Output the [X, Y] coordinate of the center of the cell containing the given text.  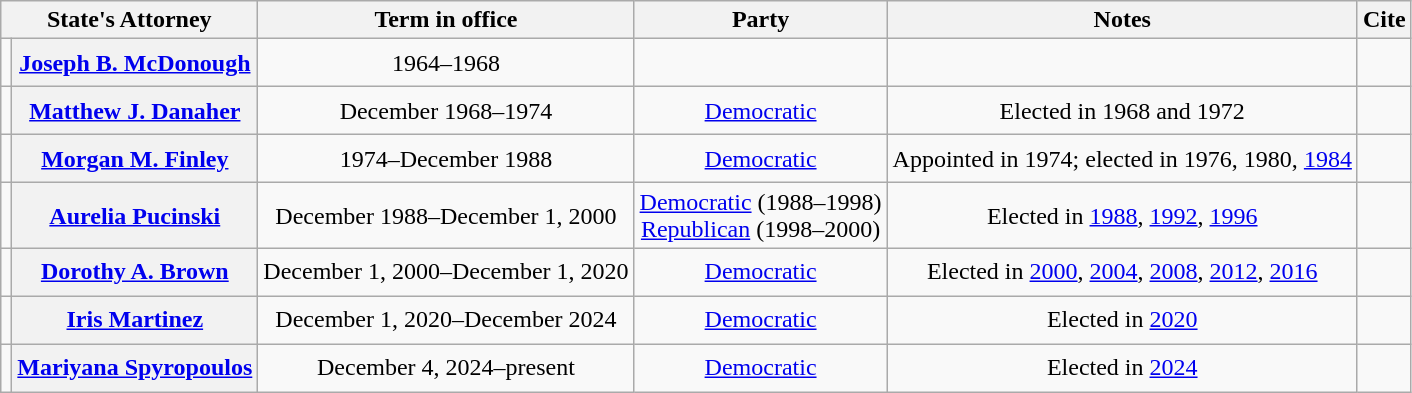
Matthew J. Danaher [135, 111]
State's Attorney [130, 20]
Aurelia Pucinski [135, 216]
December 1, 2020–December 2024 [446, 320]
December 1988–December 1, 2000 [446, 216]
Elected in 2024 [1122, 368]
Elected in 2020 [1122, 320]
Mariyana Spyropoulos [135, 368]
1974–December 1988 [446, 159]
December 1, 2000–December 1, 2020 [446, 272]
Cite [1384, 20]
Term in office [446, 20]
Elected in 1988, 1992, 1996 [1122, 216]
1964–1968 [446, 63]
Democratic (1988–1998)Republican (1998–2000) [760, 216]
Elected in 2000, 2004, 2008, 2012, 2016 [1122, 272]
Iris Martinez [135, 320]
December 1968–1974 [446, 111]
December 4, 2024–present [446, 368]
Elected in 1968 and 1972 [1122, 111]
Dorothy A. Brown [135, 272]
Notes [1122, 20]
Party [760, 20]
Joseph B. McDonough [135, 63]
Appointed in 1974; elected in 1976, 1980, 1984 [1122, 159]
Morgan M. Finley [135, 159]
